Determine the [X, Y] coordinate at the center of the cell enclosing the given text.  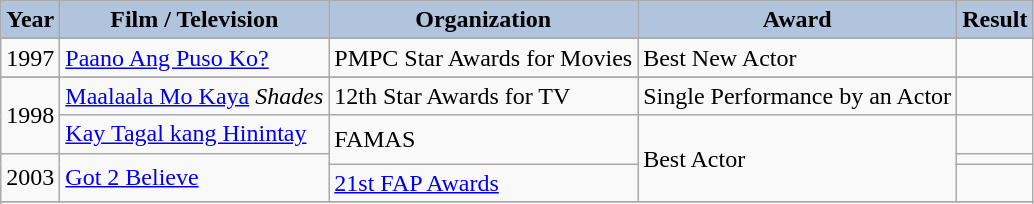
Organization [484, 20]
1997 [30, 58]
Maalaala Mo Kaya Shades [194, 96]
Year [30, 20]
Got 2 Believe [194, 178]
2003 [30, 178]
PMPC Star Awards for Movies [484, 58]
Single Performance by an Actor [798, 96]
Kay Tagal kang Hinintay [194, 134]
Paano Ang Puso Ko? [194, 58]
Result [995, 20]
Award [798, 20]
Film / Television [194, 20]
FAMAS [484, 140]
21st FAP Awards [484, 183]
1998 [30, 115]
12th Star Awards for TV [484, 96]
Best New Actor [798, 58]
Best Actor [798, 158]
